Provide the (X, Y) coordinate of the cell's center where the given text is located.  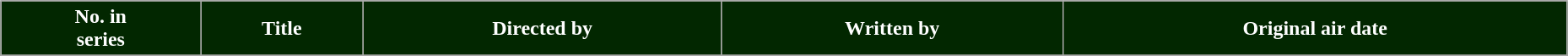
Written by (892, 29)
No. inseries (101, 29)
Directed by (543, 29)
Original air date (1315, 29)
Title (282, 29)
